Scan for the cell matching the given text and deliver its [X, Y] coordinate at center. 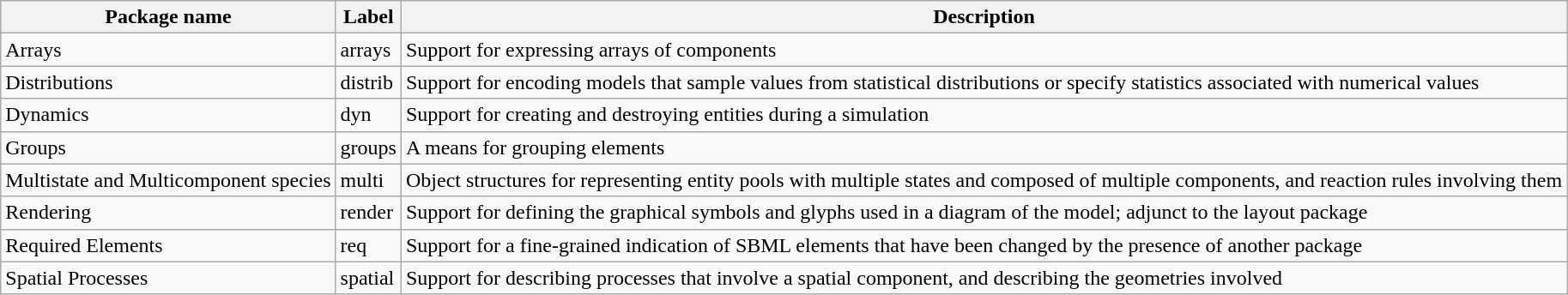
Multistate and Multicomponent species [168, 180]
Distributions [168, 82]
multi [368, 180]
Label [368, 17]
spatial [368, 278]
Arrays [168, 50]
Support for creating and destroying entities during a simulation [984, 115]
A means for grouping elements [984, 147]
render [368, 213]
Required Elements [168, 245]
Description [984, 17]
Support for encoding models that sample values from statistical distributions or specify statistics associated with numerical values [984, 82]
groups [368, 147]
Support for describing processes that involve a spatial component, and describing the geometries involved [984, 278]
Package name [168, 17]
Support for defining the graphical symbols and glyphs used in a diagram of the model; adjunct to the layout package [984, 213]
arrays [368, 50]
Support for a fine-grained indication of SBML elements that have been changed by the presence of another package [984, 245]
distrib [368, 82]
Object structures for representing entity pools with multiple states and composed of multiple components, and reaction rules involving them [984, 180]
req [368, 245]
Dynamics [168, 115]
Groups [168, 147]
Spatial Processes [168, 278]
dyn [368, 115]
Rendering [168, 213]
Support for expressing arrays of components [984, 50]
